Find where the given text appears and provide that cell's center as (X, Y) coordinate. 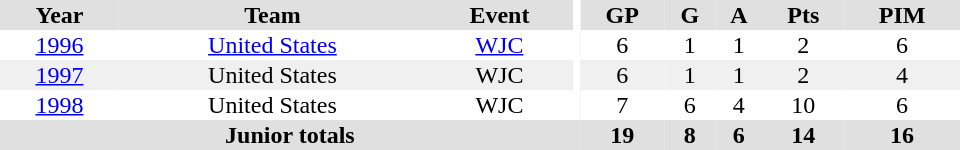
PIM (902, 15)
Event (500, 15)
1998 (60, 105)
Year (60, 15)
10 (804, 105)
19 (622, 135)
G (690, 15)
16 (902, 135)
Junior totals (290, 135)
A (738, 15)
7 (622, 105)
14 (804, 135)
GP (622, 15)
8 (690, 135)
1997 (60, 75)
Team (272, 15)
Pts (804, 15)
1996 (60, 45)
